Return [x, y] of the center of cell containing provided text 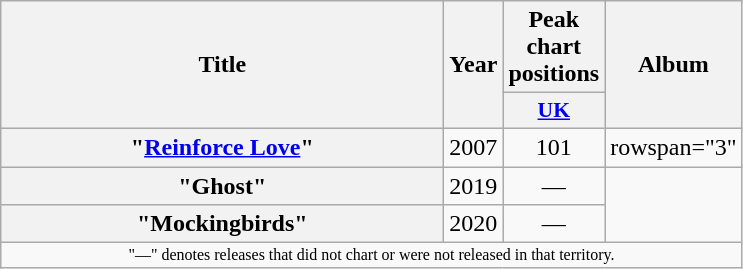
101 [554, 147]
"Ghost" [222, 185]
Year [474, 65]
Peak chart positions [554, 47]
2019 [474, 185]
rowspan="3" [674, 147]
"—" denotes releases that did not chart or were not released in that territory. [372, 255]
2020 [474, 224]
"Mockingbirds" [222, 224]
UK [554, 111]
"Reinforce Love" [222, 147]
2007 [474, 147]
Title [222, 65]
Album [674, 65]
